Scan for the cell matching the given text and deliver its [x, y] coordinate at center. 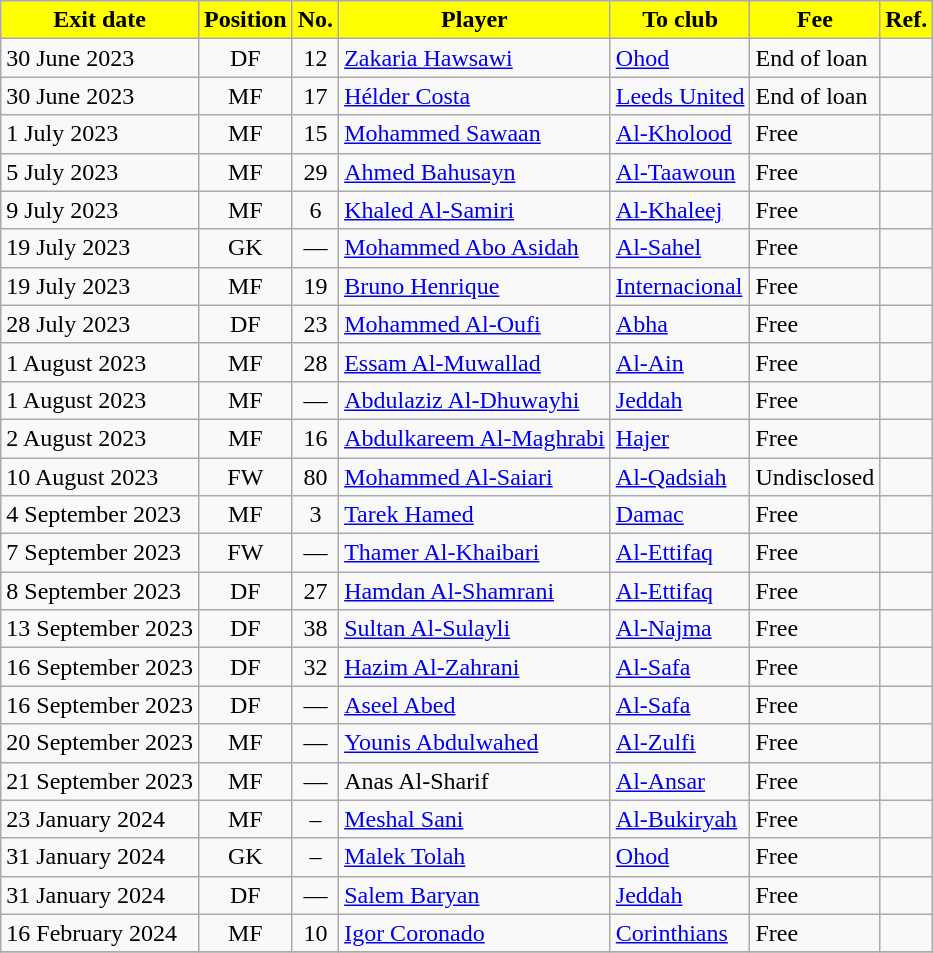
19 [315, 286]
7 September 2023 [100, 553]
Leeds United [680, 96]
16 February 2024 [100, 933]
Mohammed Al-Saiari [475, 477]
Player [475, 20]
8 September 2023 [100, 591]
Bruno Henrique [475, 286]
Thamer Al-Khaibari [475, 553]
15 [315, 134]
28 [315, 362]
Younis Abdulwahed [475, 743]
Mohammed Sawaan [475, 134]
Aseel Abed [475, 705]
Salem Baryan [475, 895]
4 September 2023 [100, 515]
Damac [680, 515]
10 [315, 933]
No. [315, 20]
Ahmed Bahusayn [475, 172]
Hajer [680, 438]
Hazim Al-Zahrani [475, 667]
3 [315, 515]
Undisclosed [815, 477]
Essam Al-Muwallad [475, 362]
Al-Ansar [680, 781]
Tarek Hamed [475, 515]
28 July 2023 [100, 324]
Ref. [906, 20]
27 [315, 591]
Al-Ain [680, 362]
23 January 2024 [100, 819]
Al-Taawoun [680, 172]
Abdulaziz Al-Dhuwayhi [475, 400]
Internacional [680, 286]
Mohammed Al-Oufi [475, 324]
Hamdan Al-Shamrani [475, 591]
32 [315, 667]
17 [315, 96]
Mohammed Abo Asidah [475, 248]
Khaled Al-Samiri [475, 210]
9 July 2023 [100, 210]
21 September 2023 [100, 781]
Al-Qadsiah [680, 477]
Al-Kholood [680, 134]
80 [315, 477]
Fee [815, 20]
Al-Zulfi [680, 743]
Corinthians [680, 933]
6 [315, 210]
Abha [680, 324]
1 July 2023 [100, 134]
16 [315, 438]
12 [315, 58]
2 August 2023 [100, 438]
Malek Tolah [475, 857]
23 [315, 324]
5 July 2023 [100, 172]
Al-Bukiryah [680, 819]
Sultan Al-Sulayli [475, 629]
Al-Sahel [680, 248]
Al-Najma [680, 629]
Exit date [100, 20]
Meshal Sani [475, 819]
10 August 2023 [100, 477]
38 [315, 629]
20 September 2023 [100, 743]
13 September 2023 [100, 629]
Al-Khaleej [680, 210]
Hélder Costa [475, 96]
29 [315, 172]
Igor Coronado [475, 933]
Anas Al-Sharif [475, 781]
Zakaria Hawsawi [475, 58]
Position [245, 20]
To club [680, 20]
Abdulkareem Al-Maghrabi [475, 438]
